From the cell containing the given text, extract its center point as [x, y] coordinate. 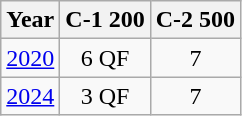
3 QF [105, 96]
C-1 200 [105, 20]
2024 [30, 96]
2020 [30, 58]
C-2 500 [195, 20]
6 QF [105, 58]
Year [30, 20]
